Output the (x, y) coordinate of the center of the cell containing the given text.  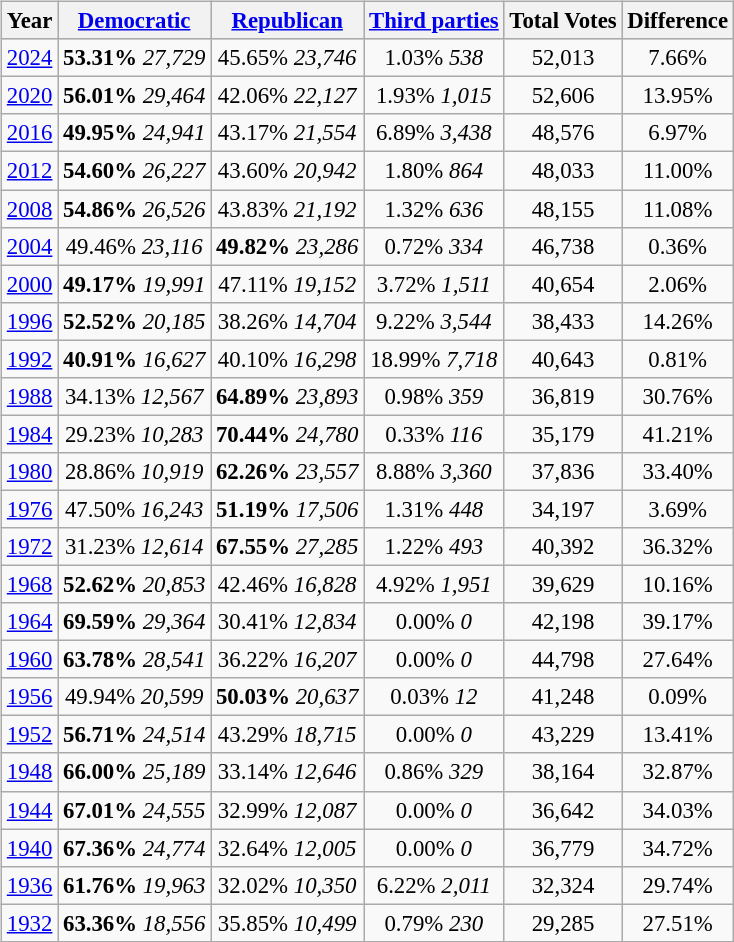
1960 (30, 660)
34.13% 12,567 (134, 396)
7.66% (678, 58)
11.08% (678, 209)
0.79% 230 (434, 923)
9.22% 3,544 (434, 321)
29,285 (563, 923)
32.99% 12,087 (288, 810)
6.22% 2,011 (434, 885)
43.60% 20,942 (288, 171)
2004 (30, 246)
39.17% (678, 622)
4.92% 1,951 (434, 584)
36,642 (563, 810)
40.91% 16,627 (134, 359)
45.65% 23,746 (288, 58)
0.86% 329 (434, 772)
35.85% 10,499 (288, 923)
62.26% 23,557 (288, 472)
13.95% (678, 96)
1932 (30, 923)
1964 (30, 622)
1988 (30, 396)
2024 (30, 58)
40.10% 16,298 (288, 359)
54.86% 26,526 (134, 209)
2020 (30, 96)
40,643 (563, 359)
49.82% 23,286 (288, 246)
Year (30, 21)
38,433 (563, 321)
38.26% 14,704 (288, 321)
1936 (30, 885)
63.36% 18,556 (134, 923)
48,576 (563, 133)
30.76% (678, 396)
42,198 (563, 622)
1.22% 493 (434, 547)
40,392 (563, 547)
1976 (30, 509)
1992 (30, 359)
67.55% 27,285 (288, 547)
28.86% 10,919 (134, 472)
69.59% 29,364 (134, 622)
43.17% 21,554 (288, 133)
33.40% (678, 472)
1948 (30, 772)
56.71% 24,514 (134, 735)
11.00% (678, 171)
35,179 (563, 434)
49.94% 20,599 (134, 697)
32,324 (563, 885)
52.62% 20,853 (134, 584)
32.64% 12,005 (288, 848)
52,013 (563, 58)
66.00% 25,189 (134, 772)
70.44% 24,780 (288, 434)
36,819 (563, 396)
47.50% 16,243 (134, 509)
34.72% (678, 848)
43.29% 18,715 (288, 735)
1956 (30, 697)
34,197 (563, 509)
43.83% 21,192 (288, 209)
0.98% 359 (434, 396)
46,738 (563, 246)
0.03% 12 (434, 697)
52.52% 20,185 (134, 321)
67.01% 24,555 (134, 810)
Third parties (434, 21)
32.87% (678, 772)
42.46% 16,828 (288, 584)
6.97% (678, 133)
1984 (30, 434)
36.22% 16,207 (288, 660)
1980 (30, 472)
63.78% 28,541 (134, 660)
42.06% 22,127 (288, 96)
1.31% 448 (434, 509)
0.72% 334 (434, 246)
27.64% (678, 660)
3.69% (678, 509)
13.41% (678, 735)
47.11% 19,152 (288, 284)
0.81% (678, 359)
48,033 (563, 171)
64.89% 23,893 (288, 396)
38,164 (563, 772)
2.06% (678, 284)
14.26% (678, 321)
Total Votes (563, 21)
6.89% 3,438 (434, 133)
0.36% (678, 246)
33.14% 12,646 (288, 772)
1952 (30, 735)
18.99% 7,718 (434, 359)
36,779 (563, 848)
8.88% 3,360 (434, 472)
36.32% (678, 547)
40,654 (563, 284)
1.80% 864 (434, 171)
2016 (30, 133)
Difference (678, 21)
1944 (30, 810)
1996 (30, 321)
29.74% (678, 885)
48,155 (563, 209)
30.41% 12,834 (288, 622)
27.51% (678, 923)
49.46% 23,116 (134, 246)
54.60% 26,227 (134, 171)
29.23% 10,283 (134, 434)
34.03% (678, 810)
Democratic (134, 21)
53.31% 27,729 (134, 58)
32.02% 10,350 (288, 885)
1.32% 636 (434, 209)
1.93% 1,015 (434, 96)
1.03% 538 (434, 58)
51.19% 17,506 (288, 509)
39,629 (563, 584)
1972 (30, 547)
Republican (288, 21)
49.17% 19,991 (134, 284)
41,248 (563, 697)
1968 (30, 584)
2000 (30, 284)
37,836 (563, 472)
31.23% 12,614 (134, 547)
49.95% 24,941 (134, 133)
0.09% (678, 697)
44,798 (563, 660)
2012 (30, 171)
50.03% 20,637 (288, 697)
3.72% 1,511 (434, 284)
41.21% (678, 434)
52,606 (563, 96)
0.33% 116 (434, 434)
56.01% 29,464 (134, 96)
1940 (30, 848)
43,229 (563, 735)
61.76% 19,963 (134, 885)
67.36% 24,774 (134, 848)
10.16% (678, 584)
2008 (30, 209)
